Detect which cell encompasses the target text, then output its [X, Y] center coordinate. 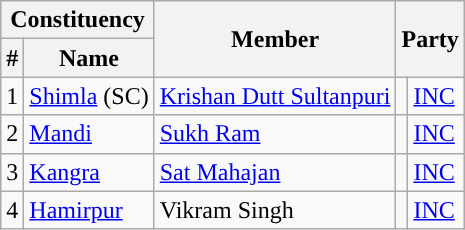
Sukh Ram [275, 134]
Vikram Singh [275, 210]
Member [275, 39]
Constituency [78, 20]
Sat Mahajan [275, 172]
Mandi [89, 134]
Name [89, 58]
4 [12, 210]
# [12, 58]
Krishan Dutt Sultanpuri [275, 96]
Party [430, 39]
Hamirpur [89, 210]
Kangra [89, 172]
1 [12, 96]
2 [12, 134]
Shimla (SC) [89, 96]
3 [12, 172]
